From the cell containing the given text, extract its center point as [x, y] coordinate. 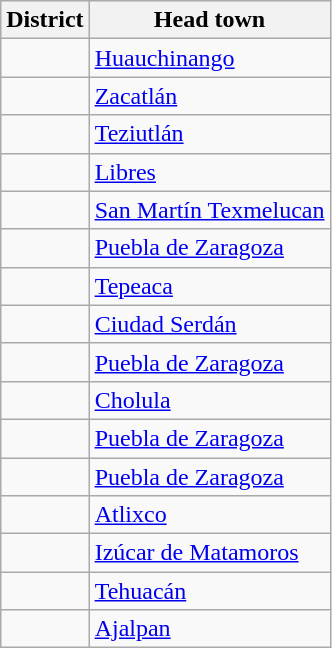
Izúcar de Matamoros [210, 553]
Huauchinango [210, 58]
Tehuacán [210, 591]
San Martín Texmelucan [210, 210]
District [45, 20]
Ajalpan [210, 629]
Atlixco [210, 515]
Zacatlán [210, 96]
Ciudad Serdán [210, 324]
Libres [210, 172]
Tepeaca [210, 286]
Head town [210, 20]
Cholula [210, 400]
Teziutlán [210, 134]
